Extract the [x, y] coordinate from the center of the cell holding the provided text.  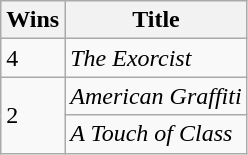
American Graffiti [156, 96]
Title [156, 20]
The Exorcist [156, 58]
A Touch of Class [156, 134]
4 [33, 58]
Wins [33, 20]
2 [33, 115]
